Locate the cell with the specified text and output its [x, y] center coordinate. 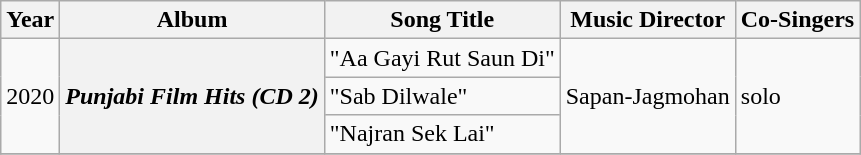
Sapan-Jagmohan [648, 96]
Co-Singers [797, 20]
2020 [30, 96]
"Sab Dilwale" [442, 96]
solo [797, 96]
Music Director [648, 20]
Song Title [442, 20]
Album [192, 20]
Punjabi Film Hits (CD 2) [192, 96]
Year [30, 20]
"Najran Sek Lai" [442, 134]
"Aa Gayi Rut Saun Di" [442, 58]
